For the text-containing cell, return its midpoint in (x, y) coordinate format. 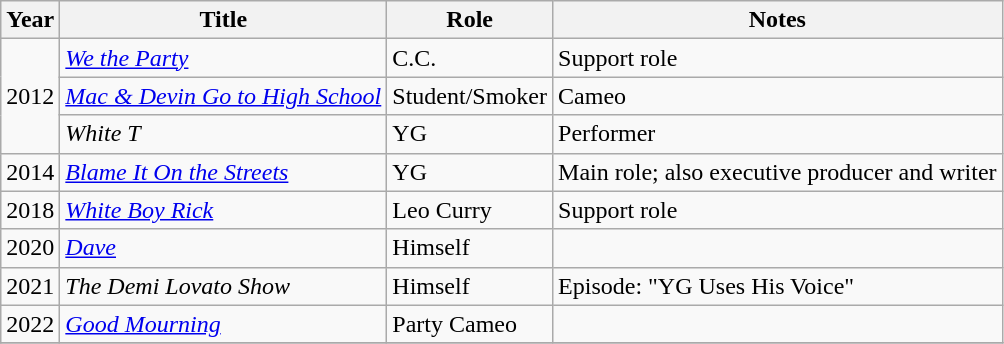
The Demi Lovato Show (224, 286)
Student/Smoker (470, 96)
Year (30, 20)
Mac & Devin Go to High School (224, 96)
White T (224, 134)
2018 (30, 210)
C.C. (470, 58)
Title (224, 20)
We the Party (224, 58)
Party Cameo (470, 324)
2012 (30, 96)
Cameo (778, 96)
Main role; also executive producer and writer (778, 172)
Notes (778, 20)
2022 (30, 324)
Performer (778, 134)
Good Mourning (224, 324)
Episode: "YG Uses His Voice" (778, 286)
Role (470, 20)
2014 (30, 172)
Blame It On the Streets (224, 172)
Leo Curry (470, 210)
2020 (30, 248)
Dave (224, 248)
White Boy Rick (224, 210)
2021 (30, 286)
